Pinpoint the cell where the given text exists, returning its [X, Y] midpoint coordinate. 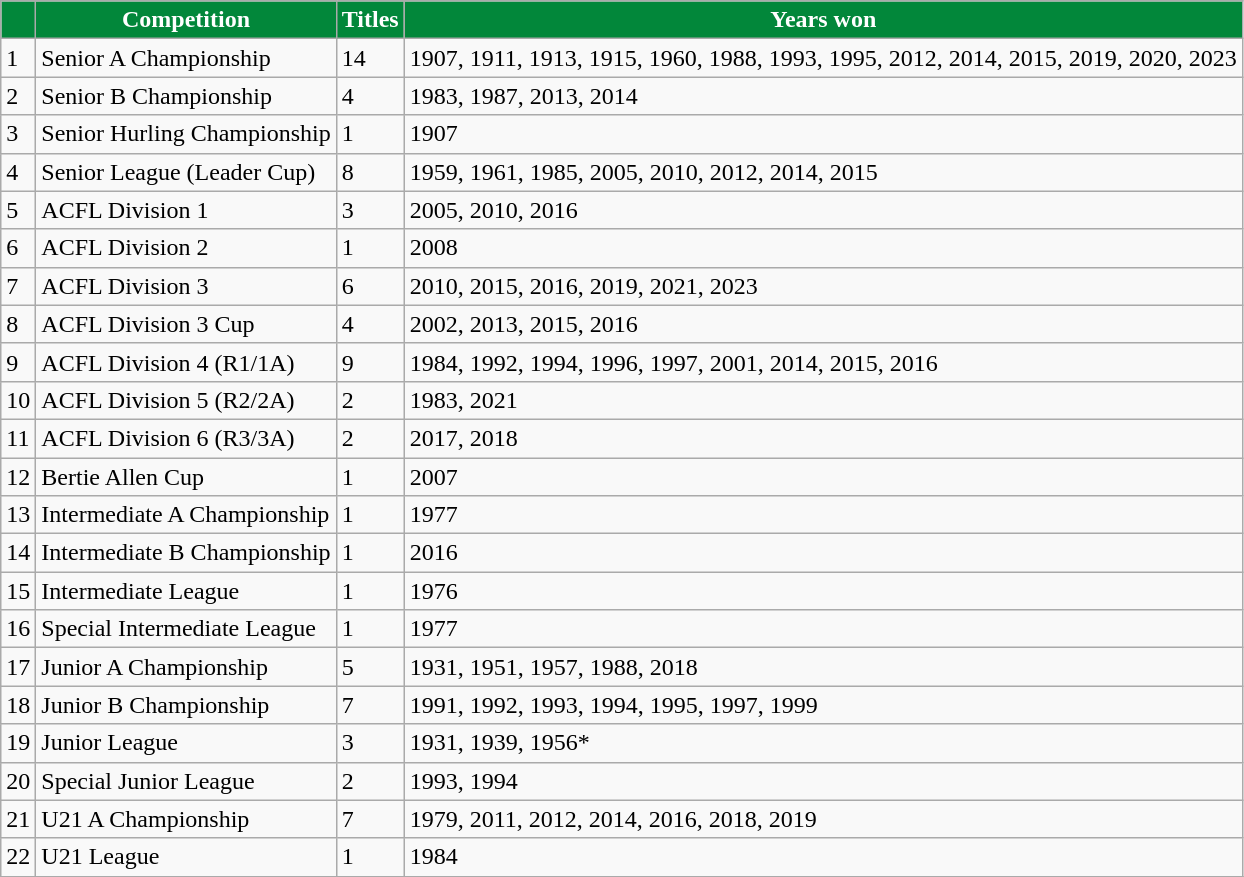
Senior A Championship [186, 58]
Bertie Allen Cup [186, 477]
1931, 1951, 1957, 1988, 2018 [823, 667]
10 [18, 400]
Intermediate League [186, 591]
U21 A Championship [186, 819]
1991, 1992, 1993, 1994, 1995, 1997, 1999 [823, 705]
ACFL Division 4 (R1/1A) [186, 362]
12 [18, 477]
1959, 1961, 1985, 2005, 2010, 2012, 2014, 2015 [823, 172]
17 [18, 667]
16 [18, 629]
2007 [823, 477]
2005, 2010, 2016 [823, 210]
1983, 2021 [823, 400]
1984 [823, 857]
1984, 1992, 1994, 1996, 1997, 2001, 2014, 2015, 2016 [823, 362]
Junior A Championship [186, 667]
2017, 2018 [823, 438]
Senior B Championship [186, 96]
ACFL Division 6 (R3/3A) [186, 438]
Senior Hurling Championship [186, 134]
ACFL Division 3 [186, 286]
2016 [823, 553]
20 [18, 781]
ACFL Division 5 (R2/2A) [186, 400]
Intermediate A Championship [186, 515]
1976 [823, 591]
21 [18, 819]
ACFL Division 1 [186, 210]
11 [18, 438]
U21 League [186, 857]
Years won [823, 20]
1993, 1994 [823, 781]
Special Intermediate League [186, 629]
1979, 2011, 2012, 2014, 2016, 2018, 2019 [823, 819]
Competition [186, 20]
1983, 1987, 2013, 2014 [823, 96]
Junior League [186, 743]
Intermediate B Championship [186, 553]
Titles [370, 20]
Junior B Championship [186, 705]
1907, 1911, 1913, 1915, 1960, 1988, 1993, 1995, 2012, 2014, 2015, 2019, 2020, 2023 [823, 58]
2008 [823, 248]
2002, 2013, 2015, 2016 [823, 324]
ACFL Division 2 [186, 248]
Special Junior League [186, 781]
ACFL Division 3 Cup [186, 324]
1907 [823, 134]
Senior League (Leader Cup) [186, 172]
2010, 2015, 2016, 2019, 2021, 2023 [823, 286]
19 [18, 743]
15 [18, 591]
22 [18, 857]
18 [18, 705]
13 [18, 515]
1931, 1939, 1956* [823, 743]
